Return (X, Y) of the center of cell containing provided text 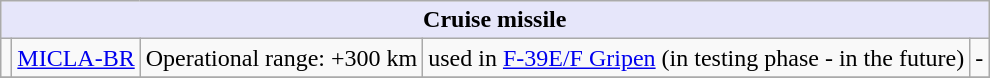
Operational range: +300 km (282, 58)
- (980, 58)
used in F-39E/F Gripen (in testing phase - in the future) (696, 58)
Cruise missile (495, 20)
MICLA-BR (76, 58)
